Determine the (x, y) coordinate at the center of the cell enclosing the given text.  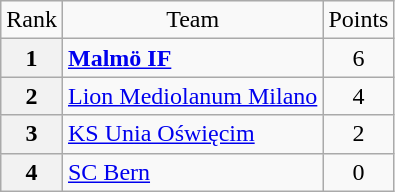
SC Bern (192, 172)
KS Unia Oświęcim (192, 134)
Malmö IF (192, 58)
Team (192, 20)
0 (358, 172)
Lion Mediolanum Milano (192, 96)
Points (358, 20)
3 (32, 134)
1 (32, 58)
6 (358, 58)
Rank (32, 20)
